Detect which cell encompasses the target text, then output its (x, y) center coordinate. 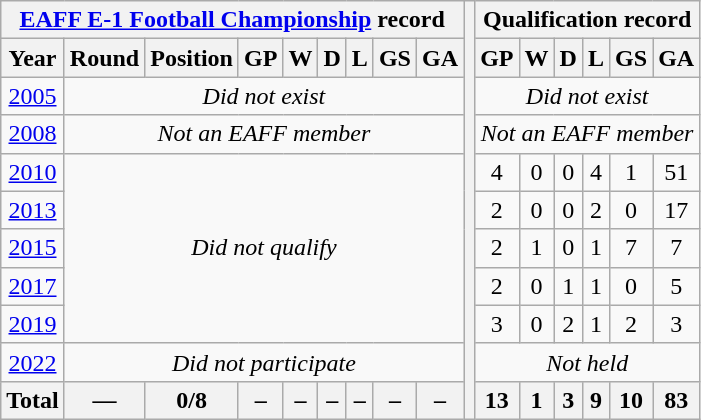
— (104, 400)
2010 (33, 172)
5 (676, 286)
10 (632, 400)
Total (33, 400)
2013 (33, 210)
2008 (33, 134)
83 (676, 400)
2015 (33, 248)
13 (497, 400)
2005 (33, 96)
51 (676, 172)
Not held (588, 362)
Did not participate (264, 362)
Did not qualify (264, 248)
Round (104, 58)
Position (192, 58)
Qualification record (588, 20)
9 (596, 400)
2019 (33, 324)
EAFF E-1 Football Championship record (232, 20)
Year (33, 58)
2017 (33, 286)
2022 (33, 362)
0/8 (192, 400)
17 (676, 210)
